Output the [x, y] coordinate of the center of the cell containing the given text.  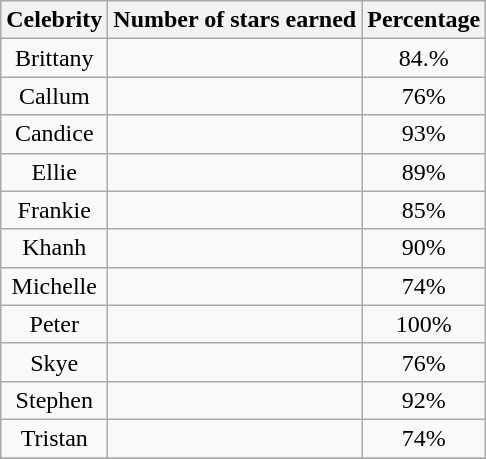
Khanh [54, 248]
100% [424, 324]
92% [424, 400]
Skye [54, 362]
Peter [54, 324]
Candice [54, 134]
Michelle [54, 286]
Ellie [54, 172]
Callum [54, 96]
89% [424, 172]
93% [424, 134]
Number of stars earned [235, 20]
Percentage [424, 20]
Celebrity [54, 20]
90% [424, 248]
84.% [424, 58]
Brittany [54, 58]
Frankie [54, 210]
Stephen [54, 400]
85% [424, 210]
Tristan [54, 438]
